Extract the [x, y] coordinate from the center of the cell holding the provided text.  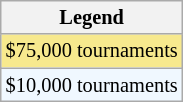
$10,000 tournaments [92, 85]
$75,000 tournaments [92, 51]
Legend [92, 17]
